Detect which cell encompasses the target text, then output its (X, Y) center coordinate. 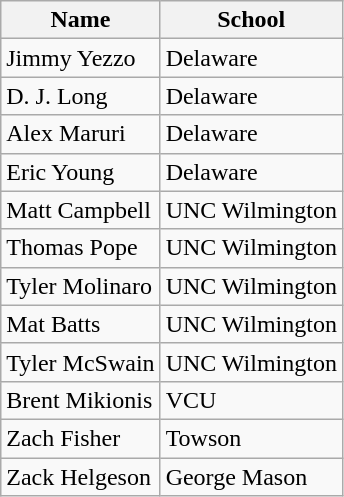
Mat Batts (80, 324)
Zach Fisher (80, 438)
Name (80, 20)
Matt Campbell (80, 210)
Alex Maruri (80, 134)
Tyler Molinaro (80, 286)
Brent Mikionis (80, 400)
Thomas Pope (80, 248)
VCU (251, 400)
George Mason (251, 477)
Tyler McSwain (80, 362)
Eric Young (80, 172)
Jimmy Yezzo (80, 58)
Towson (251, 438)
School (251, 20)
Zack Helgeson (80, 477)
D. J. Long (80, 96)
